Detect which cell encompasses the target text, then output its (X, Y) center coordinate. 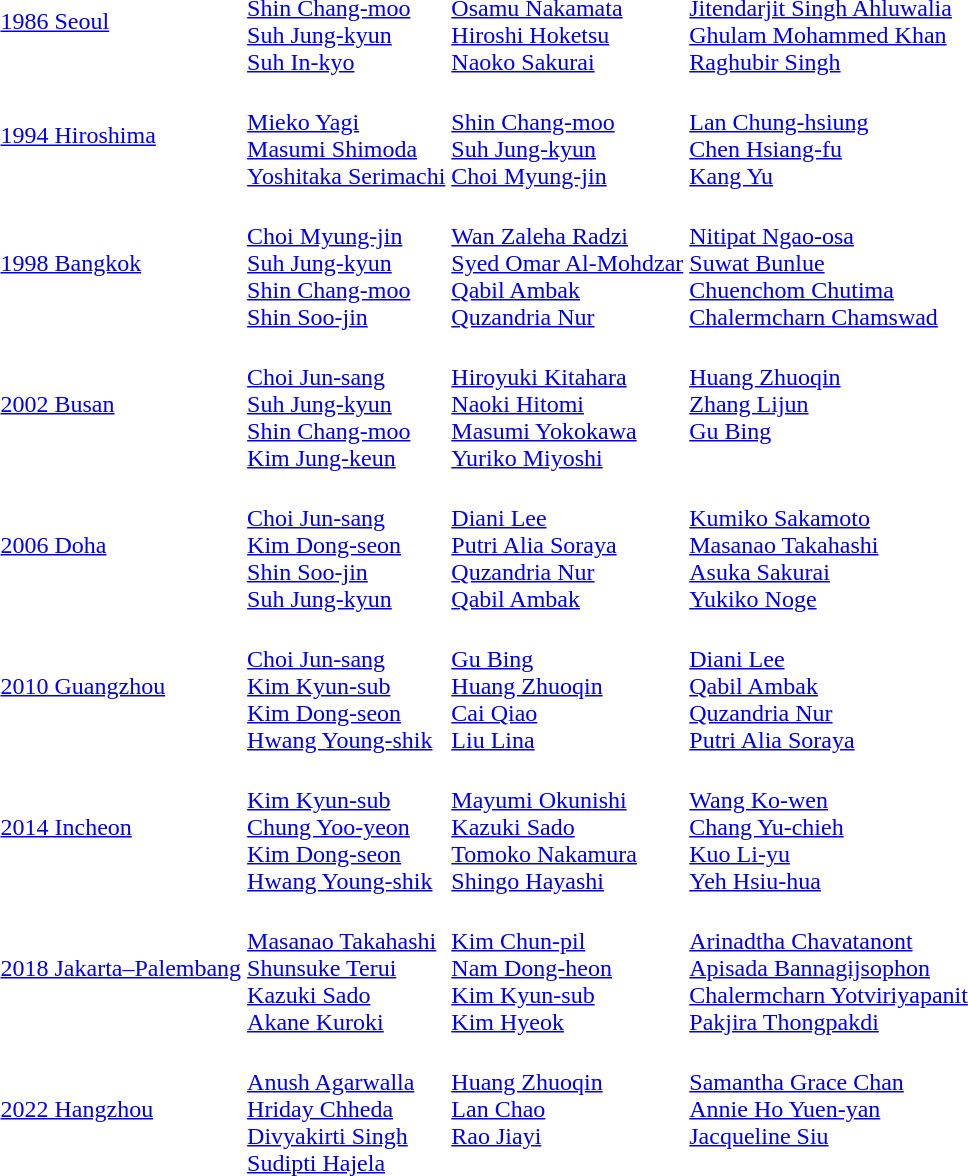
Choi Jun-sangKim Kyun-subKim Dong-seonHwang Young-shik (346, 686)
Masanao TakahashiShunsuke TeruiKazuki SadoAkane Kuroki (346, 968)
Mieko YagiMasumi ShimodaYoshitaka Serimachi (346, 136)
Gu BingHuang ZhuoqinCai QiaoLiu Lina (568, 686)
Kim Kyun-subChung Yoo-yeonKim Dong-seonHwang Young-shik (346, 827)
Wan Zaleha RadziSyed Omar Al-MohdzarQabil AmbakQuzandria Nur (568, 263)
Kim Chun-pilNam Dong-heonKim Kyun-subKim Hyeok (568, 968)
Choi Jun-sangSuh Jung-kyunShin Chang-mooKim Jung-keun (346, 404)
Choi Myung-jinSuh Jung-kyunShin Chang-mooShin Soo-jin (346, 263)
Diani LeePutri Alia SorayaQuzandria NurQabil Ambak (568, 545)
Mayumi OkunishiKazuki SadoTomoko NakamuraShingo Hayashi (568, 827)
Choi Jun-sangKim Dong-seonShin Soo-jinSuh Jung-kyun (346, 545)
Shin Chang-mooSuh Jung-kyunChoi Myung-jin (568, 136)
Hiroyuki KitaharaNaoki HitomiMasumi YokokawaYuriko Miyoshi (568, 404)
